Identify which cell holds the provided text, then report its [X, Y] central coordinate. 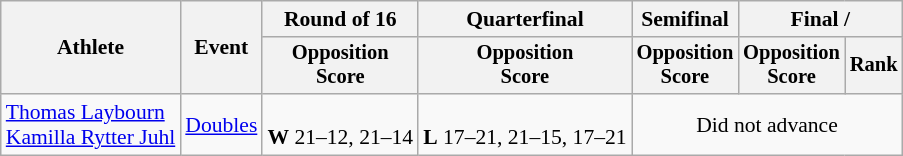
Rank [874, 66]
Round of 16 [340, 19]
L 17–21, 21–15, 17–21 [524, 124]
Athlete [91, 48]
Quarterfinal [524, 19]
W 21–12, 21–14 [340, 124]
Semifinal [686, 19]
Did not advance [768, 124]
Final / [820, 19]
Event [221, 48]
Doubles [221, 124]
Thomas LaybournKamilla Rytter Juhl [91, 124]
